Provide the [X, Y] coordinate of the cell's center where the given text is located.  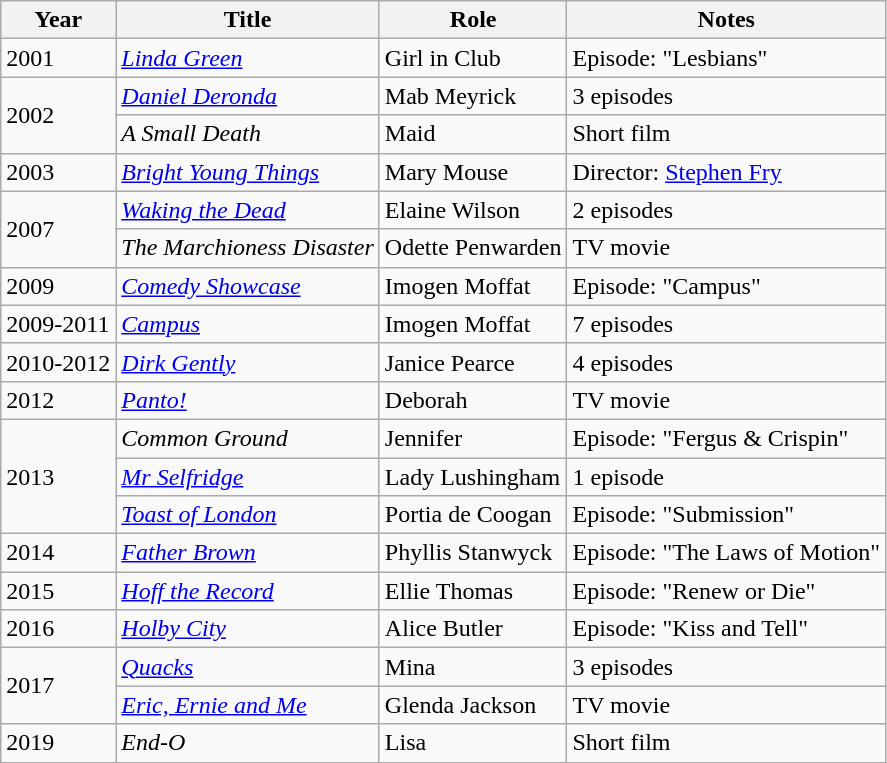
Holby City [248, 629]
Girl in Club [473, 58]
Lisa [473, 743]
Phyllis Stanwyck [473, 553]
Elaine Wilson [473, 210]
Maid [473, 134]
Janice Pearce [473, 362]
Episode: "Fergus & Crispin" [726, 438]
2013 [58, 476]
Episode: "Submission" [726, 515]
7 episodes [726, 324]
Hoff the Record [248, 591]
Mina [473, 667]
2014 [58, 553]
Title [248, 20]
Role [473, 20]
Common Ground [248, 438]
2019 [58, 743]
Linda Green [248, 58]
Mab Meyrick [473, 96]
Episode: "Renew or Die" [726, 591]
End-O [248, 743]
Odette Penwarden [473, 248]
Deborah [473, 400]
2016 [58, 629]
2010-2012 [58, 362]
2007 [58, 229]
Glenda Jackson [473, 705]
Quacks [248, 667]
The Marchioness Disaster [248, 248]
2003 [58, 172]
2 episodes [726, 210]
Episode: "Lesbians" [726, 58]
Alice Butler [473, 629]
Dirk Gently [248, 362]
2015 [58, 591]
Campus [248, 324]
2009 [58, 286]
Panto! [248, 400]
4 episodes [726, 362]
Episode: "Campus" [726, 286]
Bright Young Things [248, 172]
Mary Mouse [473, 172]
2017 [58, 686]
Toast of London [248, 515]
Mr Selfridge [248, 477]
Notes [726, 20]
2002 [58, 115]
Episode: "Kiss and Tell" [726, 629]
Year [58, 20]
2001 [58, 58]
Father Brown [248, 553]
Eric, Ernie and Me [248, 705]
Jennifer [473, 438]
1 episode [726, 477]
Director: Stephen Fry [726, 172]
Waking the Dead [248, 210]
2012 [58, 400]
Portia de Coogan [473, 515]
Comedy Showcase [248, 286]
Daniel Deronda [248, 96]
A Small Death [248, 134]
Episode: "The Laws of Motion" [726, 553]
2009-2011 [58, 324]
Lady Lushingham [473, 477]
Ellie Thomas [473, 591]
